Locate the cell with the specified text and output its (X, Y) center coordinate. 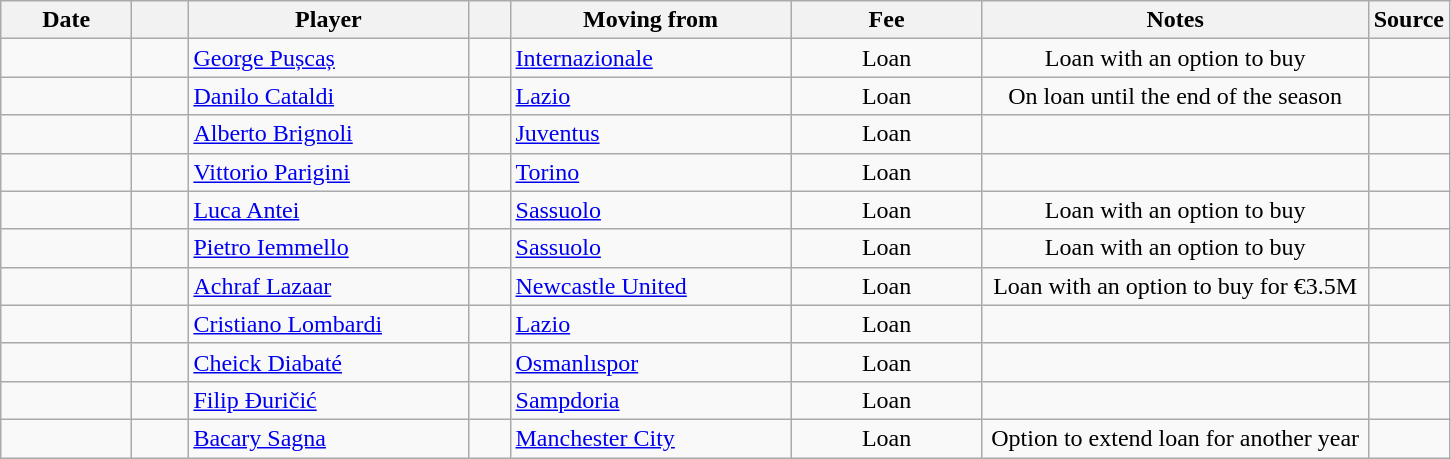
Torino (650, 172)
Vittorio Parigini (328, 172)
Loan with an option to buy for €3.5M (1175, 286)
Bacary Sagna (328, 438)
Moving from (650, 20)
Luca Antei (328, 210)
Date (66, 20)
Achraf Lazaar (328, 286)
Cheick Diabaté (328, 362)
Notes (1175, 20)
On loan until the end of the season (1175, 96)
Newcastle United (650, 286)
Cristiano Lombardi (328, 324)
Source (1408, 20)
Option to extend loan for another year (1175, 438)
Juventus (650, 134)
Player (328, 20)
Filip Đuričić (328, 400)
Fee (886, 20)
Pietro Iemmello (328, 248)
George Pușcaș (328, 58)
Osmanlıspor (650, 362)
Internazionale (650, 58)
Manchester City (650, 438)
Danilo Cataldi (328, 96)
Sampdoria (650, 400)
Alberto Brignoli (328, 134)
